Provide the (x, y) coordinate of the cell's center where the given text is located.  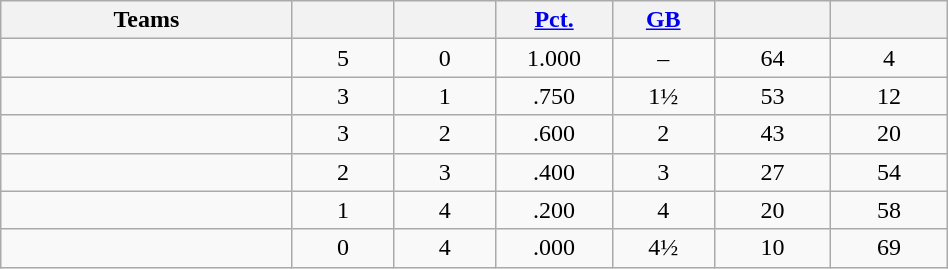
.750 (554, 96)
4½ (663, 248)
43 (772, 134)
58 (890, 210)
64 (772, 58)
– (663, 58)
.600 (554, 134)
Pct. (554, 20)
.400 (554, 172)
Teams (146, 20)
10 (772, 248)
1.000 (554, 58)
GB (663, 20)
12 (890, 96)
27 (772, 172)
1½ (663, 96)
.000 (554, 248)
53 (772, 96)
5 (343, 58)
69 (890, 248)
.200 (554, 210)
54 (890, 172)
